Search for the cell housing the specified text and yield its (x, y) center coordinate. 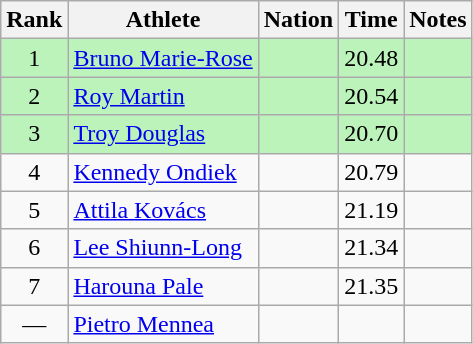
Nation (298, 20)
20.54 (372, 96)
Kennedy Ondiek (163, 172)
4 (34, 172)
1 (34, 58)
20.79 (372, 172)
Roy Martin (163, 96)
Bruno Marie-Rose (163, 58)
21.19 (372, 210)
21.35 (372, 286)
— (34, 324)
20.70 (372, 134)
Notes (438, 20)
Time (372, 20)
Athlete (163, 20)
Attila Kovács (163, 210)
Harouna Pale (163, 286)
21.34 (372, 248)
Troy Douglas (163, 134)
7 (34, 286)
3 (34, 134)
6 (34, 248)
20.48 (372, 58)
5 (34, 210)
Rank (34, 20)
2 (34, 96)
Pietro Mennea (163, 324)
Lee Shiunn-Long (163, 248)
